Locate the cell with the specified text and output its [X, Y] center coordinate. 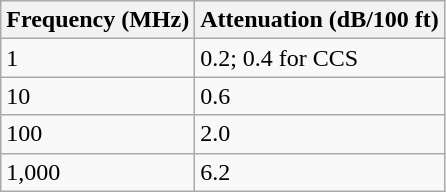
Attenuation (dB/100 ft) [320, 20]
100 [98, 134]
0.6 [320, 96]
10 [98, 96]
0.2; 0.4 for CCS [320, 58]
1,000 [98, 172]
2.0 [320, 134]
Frequency (MHz) [98, 20]
1 [98, 58]
6.2 [320, 172]
